Search for the cell housing the specified text and yield its [x, y] center coordinate. 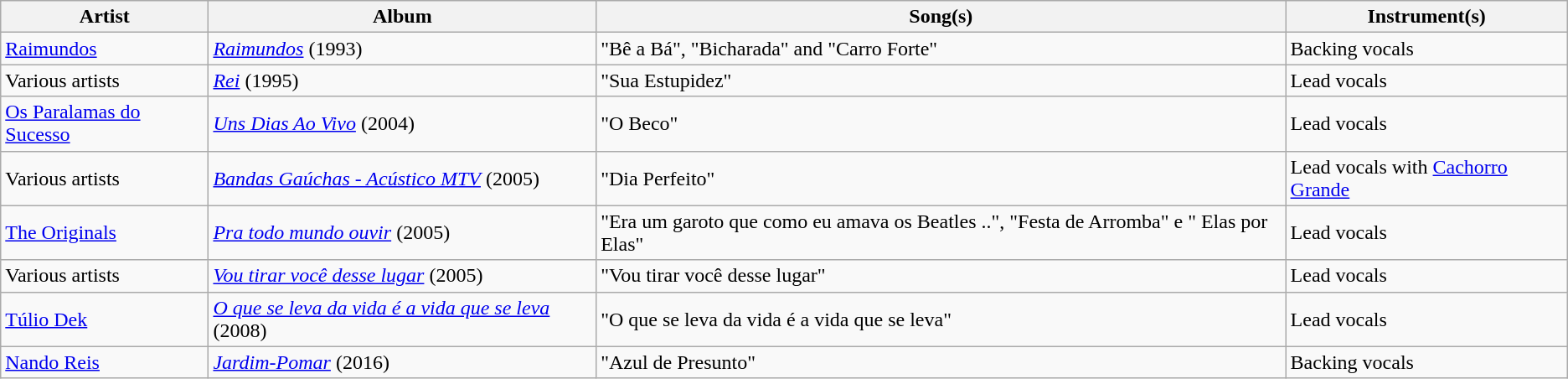
"Azul de Presunto" [941, 362]
Pra todo mundo ouvir (2005) [402, 233]
"O Beco" [941, 124]
Vou tirar você desse lugar (2005) [402, 276]
Album [402, 17]
Artist [105, 17]
"Era um garoto que como eu amava os Beatles ..", "Festa de Arromba" e " Elas por Elas" [941, 233]
Túlio Dek [105, 319]
"Sua Estupidez" [941, 80]
The Originals [105, 233]
"Vou tirar você desse lugar" [941, 276]
Raimundos (1993) [402, 49]
O que se leva da vida é a vida que se leva (2008) [402, 319]
Lead vocals with Cachorro Grande [1426, 178]
Bandas Gaúchas - Acústico MTV (2005) [402, 178]
Os Paralamas do Sucesso [105, 124]
Song(s) [941, 17]
Uns Dias Ao Vivo (2004) [402, 124]
"Dia Perfeito" [941, 178]
Instrument(s) [1426, 17]
Raimundos [105, 49]
Jardim-Pomar (2016) [402, 362]
Rei (1995) [402, 80]
"O que se leva da vida é a vida que se leva" [941, 319]
"Bê a Bá", "Bicharada" and "Carro Forte" [941, 49]
Nando Reis [105, 362]
